Search for the cell housing the specified text and yield its (x, y) center coordinate. 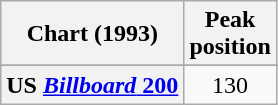
130 (230, 85)
Chart (1993) (92, 34)
US Billboard 200 (92, 85)
Peakposition (230, 34)
